Search for the cell housing the specified text and yield its (x, y) center coordinate. 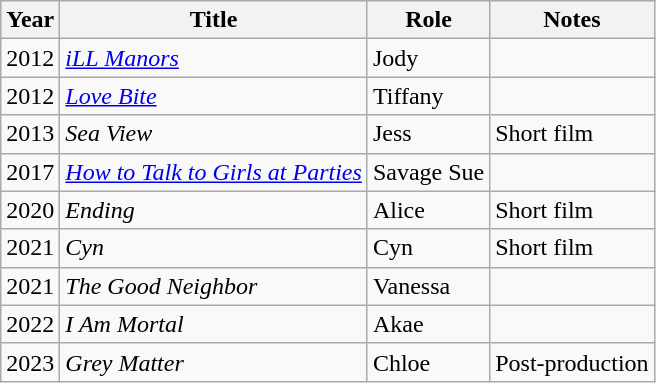
The Good Neighbor (214, 286)
Savage Sue (428, 172)
Jess (428, 134)
Title (214, 20)
2013 (30, 134)
2022 (30, 324)
How to Talk to Girls at Parties (214, 172)
2017 (30, 172)
Notes (572, 20)
Jody (428, 58)
Tiffany (428, 96)
Sea View (214, 134)
Chloe (428, 362)
Grey Matter (214, 362)
Year (30, 20)
2023 (30, 362)
Post-production (572, 362)
iLL Manors (214, 58)
Akae (428, 324)
Vanessa (428, 286)
Love Bite (214, 96)
Ending (214, 210)
Alice (428, 210)
I Am Mortal (214, 324)
2020 (30, 210)
Role (428, 20)
